Locate the cell with the specified text and output its [x, y] center coordinate. 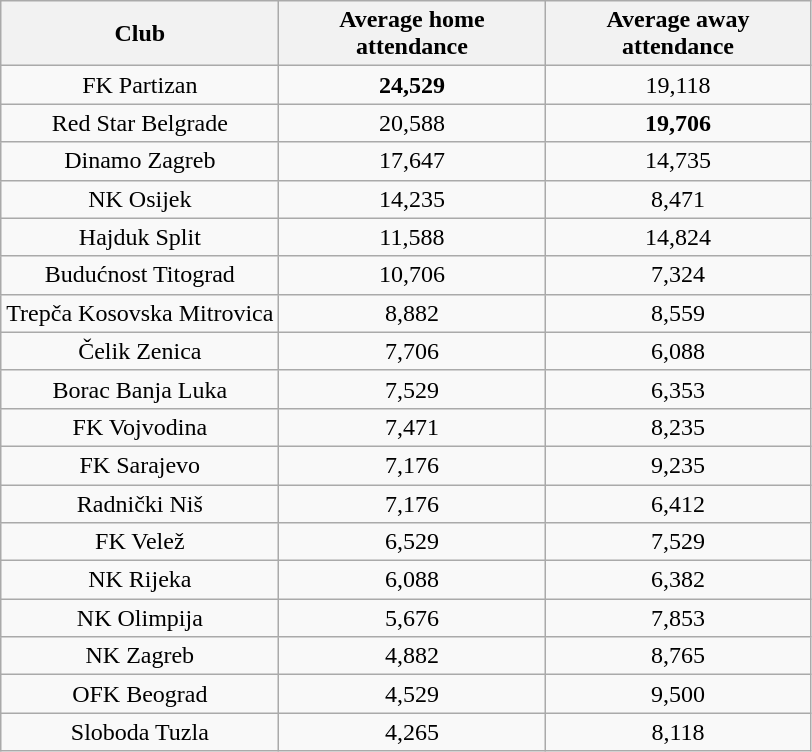
14,824 [678, 237]
17,647 [412, 161]
7,324 [678, 275]
FK Sarajevo [140, 465]
4,529 [412, 694]
19,118 [678, 85]
Borac Banja Luka [140, 389]
7,706 [412, 351]
Average away attendance [678, 34]
Čelik Zenica [140, 351]
Red Star Belgrade [140, 123]
9,235 [678, 465]
8,118 [678, 732]
NK Osijek [140, 199]
8,559 [678, 313]
10,706 [412, 275]
OFK Beograd [140, 694]
NK Zagreb [140, 656]
Club [140, 34]
Hajduk Split [140, 237]
Average home attendance [412, 34]
7,853 [678, 618]
Radnički Niš [140, 503]
14,735 [678, 161]
Sloboda Tuzla [140, 732]
6,353 [678, 389]
24,529 [412, 85]
NK Rijeka [140, 580]
8,765 [678, 656]
NK Olimpija [140, 618]
9,500 [678, 694]
4,265 [412, 732]
8,235 [678, 427]
11,588 [412, 237]
FK Vojvodina [140, 427]
8,471 [678, 199]
14,235 [412, 199]
8,882 [412, 313]
20,588 [412, 123]
19,706 [678, 123]
6,382 [678, 580]
7,471 [412, 427]
FK Velež [140, 542]
Budućnost Titograd [140, 275]
FK Partizan [140, 85]
Dinamo Zagreb [140, 161]
5,676 [412, 618]
4,882 [412, 656]
Trepča Kosovska Mitrovica [140, 313]
6,529 [412, 542]
6,412 [678, 503]
